Extract the (x, y) coordinate from the center of the cell holding the provided text.  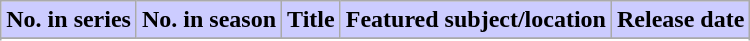
No. in season (208, 20)
No. in series (69, 20)
Featured subject/location (476, 20)
Title (312, 20)
Release date (680, 20)
